Output the [x, y] coordinate of the center of the cell containing the given text.  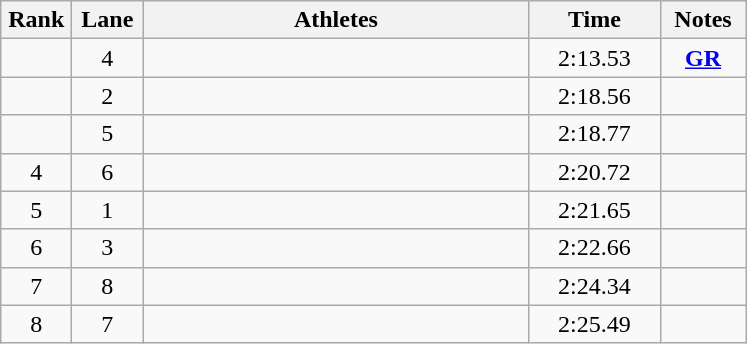
2:18.77 [594, 134]
2:13.53 [594, 58]
3 [108, 248]
2:24.34 [594, 286]
2:25.49 [594, 324]
2 [108, 96]
2:21.65 [594, 210]
Athletes [336, 20]
1 [108, 210]
Rank [36, 20]
2:20.72 [594, 172]
Time [594, 20]
2:18.56 [594, 96]
Notes [703, 20]
GR [703, 58]
Lane [108, 20]
2:22.66 [594, 248]
